Search for the cell housing the specified text and yield its [X, Y] center coordinate. 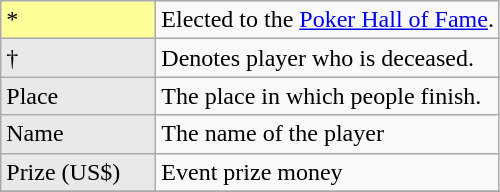
* [78, 20]
Event prize money [328, 172]
Place [78, 96]
Name [78, 134]
The place in which people finish. [328, 96]
The name of the player [328, 134]
Prize (US$) [78, 172]
Elected to the Poker Hall of Fame. [328, 20]
† [78, 58]
Denotes player who is deceased. [328, 58]
